Identify which cell holds the provided text, then report its (x, y) central coordinate. 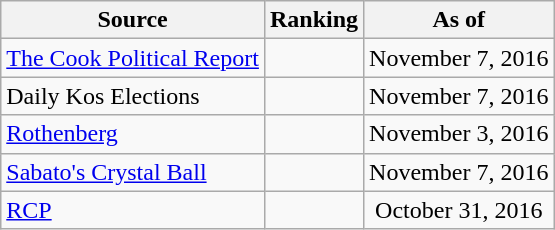
Daily Kos Elections (133, 96)
The Cook Political Report (133, 58)
October 31, 2016 (459, 210)
As of (459, 20)
November 3, 2016 (459, 134)
Source (133, 20)
Sabato's Crystal Ball (133, 172)
RCP (133, 210)
Ranking (314, 20)
Rothenberg (133, 134)
